Identify which cell holds the provided text, then report its [x, y] central coordinate. 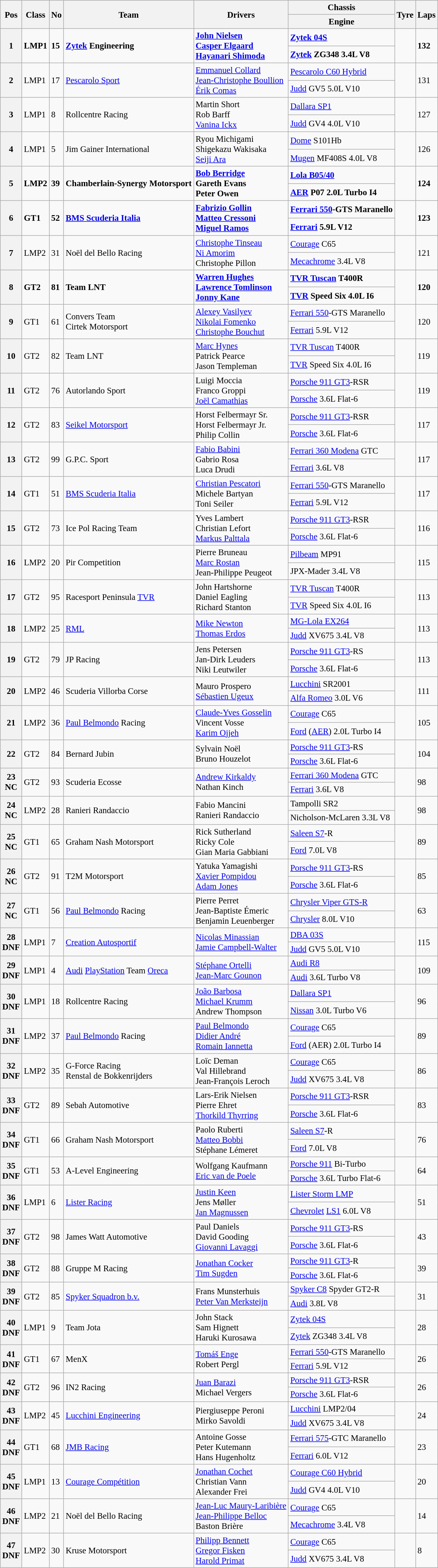
37 [56, 1036]
25 [56, 628]
25NC [11, 842]
73 [56, 528]
DBA 03S [342, 935]
JPX-Mader 3.4L V8 [342, 571]
Jens Petersen Jan-Dirk Leuders Niki Leutwiler [241, 660]
Ferrari 6.0L V12 [342, 1456]
Audi R8 [342, 963]
43DNF [11, 1416]
35DNF [11, 1170]
Rick Sutherland Ricky Cole Gian Maria Gabbiani [241, 842]
26NC [11, 876]
126 [427, 149]
A-Level Engineering [129, 1170]
Yatuka Yamagishi Xavier Pompidou Adam Jones [241, 876]
24 [427, 1416]
45DNF [11, 1481]
67 [56, 1359]
Fabio Mancini Ranieri Randaccio [241, 810]
Jim Gainer International [129, 149]
42DNF [11, 1387]
John Hartshorne Daniel Eagling Richard Stanton [241, 597]
Martin Short Rob Barff Vanina Ickx [241, 115]
93 [56, 782]
JP Racing [129, 660]
64 [427, 1170]
79 [56, 660]
Creation Autosportif [129, 942]
24NC [11, 810]
RML [129, 628]
53 [56, 1170]
Philipp Bennett Gregor Fisken Harold Primat [241, 1550]
43 [427, 1237]
John Stack Sam Hignett Haruki Kurosawa [241, 1328]
104 [427, 754]
Chassis [342, 8]
Team Jota [129, 1328]
Laps [427, 14]
99 [56, 459]
28DNF [11, 942]
JMB Racing [129, 1447]
45 [56, 1416]
Audi 3.8L V8 [342, 1304]
Pierre Perret Jean-Baptiste Émeric Benjamin Leuenberger [241, 911]
Convers Team Cirtek Motorsport [129, 322]
23 [427, 1447]
32DNF [11, 1071]
86 [427, 1071]
27NC [11, 911]
James Watt Automotive [129, 1237]
IN2 Racing [129, 1387]
41DNF [11, 1359]
37DNF [11, 1237]
Ranieri Randaccio [129, 810]
Pos [11, 14]
44DNF [11, 1447]
Autorlando Sport [129, 390]
Scuderia Villorba Corse [129, 691]
Kruse Motorsport [129, 1550]
Andrew Kirkaldy Nathan Kinch [241, 782]
Chamberlain-Synergy Motorsport [129, 184]
Alfa Romeo 3.0L V6 [342, 698]
Ryou Michigami Shigekazu Wakisaka Seiji Ara [241, 149]
61 [56, 322]
Jonathan Cocker Tim Sugden [241, 1268]
Bob Berridge Gareth Evans Peter Owen [241, 184]
91 [56, 876]
46 [56, 691]
Piergiuseppe Peroni Mirko Savoldi [241, 1416]
11 [11, 390]
Scuderia Ecosse [129, 782]
Paolo Ruberti Matteo Bobbi Stéphane Lémeret [241, 1140]
1 [11, 46]
121 [427, 253]
Courage Compétition [129, 1481]
Team [129, 14]
36DNF [11, 1202]
Jonathan Cochet Christian Vann Alexander Frei [241, 1481]
Stéphane Ortelli Jean-Marc Gounon [241, 970]
31DNF [11, 1036]
Racesport Peninsula TVR [129, 597]
Porsche 3.6L Turbo Flat-6 [342, 1178]
2 [11, 80]
Paul Daniels David Gooding Giovanni Lavaggi [241, 1237]
Sebah Automotive [129, 1105]
63 [427, 911]
Chrysler 8.0L V10 [342, 919]
G.P.C. Sport [129, 459]
Lucchini Engineering [129, 1416]
Chevrolet LS1 6.0L V8 [342, 1211]
Audi PlayStation Team Oreca [129, 970]
35 [56, 1071]
46DNF [11, 1516]
Pir Competition [129, 563]
Claude-Yves Gosselin Vincent Vosse Karim Ojjeh [241, 723]
Warren Hughes Lawrence Tomlinson Jonny Kane [241, 287]
Lister Racing [129, 1202]
30 [56, 1550]
82 [56, 356]
105 [427, 723]
Pilbeam MP91 [342, 554]
10 [11, 356]
Audi 3.6L Turbo V8 [342, 978]
Justin Keen Jens Møller Jan Magnussen [241, 1202]
Class [35, 14]
Seikel Motorsport [129, 425]
56 [56, 911]
47DNF [11, 1550]
16 [11, 563]
Fabrizio Gollin Matteo Cressoni Miguel Ramos [241, 218]
Lola B05/40 [342, 175]
40DNF [11, 1328]
Spyker Squadron b.v. [129, 1296]
124 [427, 184]
AER P07 2.0L Turbo I4 [342, 192]
Courage C60 Hybrid [342, 1473]
Drivers [241, 14]
88 [56, 1268]
Mugen MF408S 4.0L V8 [342, 158]
Frans Munsterhuis Peter Van Merksteijn [241, 1296]
Juan Barazi Michael Vergers [241, 1387]
No [56, 14]
G-Force Racing Renstal de Bokkenrijders [129, 1071]
Yves Lambert Christian Lefort Markus Palttala [241, 528]
João Barbosa Michael Krumm Andrew Thompson [241, 1002]
12 [11, 425]
Wolfgang Kaufmann Eric van de Poele [241, 1170]
Lars-Erik Nielsen Pierre Ehret Thorkild Thyrring [241, 1105]
36 [56, 723]
John Nielsen Casper Elgaard Hayanari Shimoda [241, 46]
Bernard Jubin [129, 754]
Dome S101Hb [342, 141]
52 [56, 218]
Pescarolo Sport [129, 80]
Porsche 911 Bi-Turbo [342, 1164]
38DNF [11, 1268]
Luigi Moccia Franco Groppi Joël Camathias [241, 390]
Lister Storm LMP [342, 1194]
66 [56, 1140]
111 [427, 691]
Mauro Prospero Sébastien Ugeux [241, 691]
Tomáš Enge Robert Pergl [241, 1359]
Fabio Babini Gabrio Rosa Luca Drudi [241, 459]
Nicolas Minassian Jamie Campbell-Walter [241, 942]
132 [427, 46]
T2M Motorsport [129, 876]
Chrysler Viper GTS-R [342, 902]
68 [56, 1447]
Marc Hynes Patrick Pearce Jason Templeman [241, 356]
MG-Lola EX264 [342, 621]
Pierre Bruneau Marc Rostan Jean-Philippe Peugeot [241, 563]
Lucchini LMP2/04 [342, 1409]
Tyre [405, 14]
19 [11, 660]
Christian Pescatori Michele Bartyan Toni Seiler [241, 494]
Lucchini SR2001 [342, 684]
Antoine Gosse Peter Kutemann Hans Hugenholtz [241, 1447]
127 [427, 115]
81 [56, 287]
Emmanuel Collard Jean-Christophe Boullion Érik Comas [241, 80]
95 [56, 597]
Alexey Vasilyev Nikolai Fomenko Christophe Bouchut [241, 322]
Ice Pol Racing Team [129, 528]
Nicholson-McLaren 3.3L V8 [342, 818]
Porsche 911 GT3-R [342, 1261]
Christophe Tinseau Ni Amorim Christophe Pillon [241, 253]
Spyker C8 Spyder GT2-R [342, 1289]
3 [11, 115]
23NC [11, 782]
Ferrari 575-GTC Maranello [342, 1438]
Loïc Deman Val Hillebrand Jean-François Leroch [241, 1071]
123 [427, 218]
33DNF [11, 1105]
Paul Belmondo Didier André Romain Iannetta [241, 1036]
34DNF [11, 1140]
Pescarolo C60 Hybrid [342, 72]
39DNF [11, 1296]
84 [56, 754]
Nissan 3.0L Turbo V6 [342, 1010]
109 [427, 970]
Jean-Luc Maury-Laribière Jean-Philippe Belloc Baston Brière [241, 1516]
Tampolli SR2 [342, 803]
Horst Felbermayr Sr. Horst Felbermayr Jr. Philip Collin [241, 425]
116 [427, 528]
65 [56, 842]
Sylvain Noël Bruno Houzelot [241, 754]
22 [11, 754]
MenX [129, 1359]
Engine [342, 22]
Zytek Engineering [129, 46]
Mike Newton Thomas Erdos [241, 628]
Gruppe M Racing [129, 1268]
131 [427, 80]
30DNF [11, 1002]
29DNF [11, 970]
